Detect which cell encompasses the target text, then output its [X, Y] center coordinate. 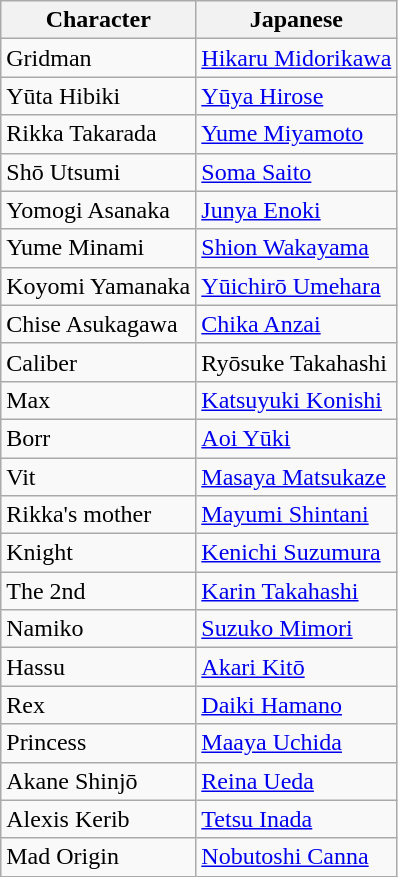
Reina Ueda [296, 781]
Daiki Hamano [296, 705]
The 2nd [98, 591]
Hikaru Midorikawa [296, 58]
Borr [98, 438]
Alexis Kerib [98, 819]
Yūya Hirose [296, 96]
Namiko [98, 629]
Karin Takahashi [296, 591]
Ryōsuke Takahashi [296, 362]
Yomogi Asanaka [98, 210]
Akane Shinjō [98, 781]
Rex [98, 705]
Tetsu Inada [296, 819]
Vit [98, 477]
Kenichi Suzumura [296, 553]
Hassu [98, 667]
Princess [98, 743]
Japanese [296, 20]
Katsuyuki Konishi [296, 400]
Yūichirō Umehara [296, 286]
Soma Saito [296, 172]
Masaya Matsukaze [296, 477]
Aoi Yūki [296, 438]
Shō Utsumi [98, 172]
Suzuko Mimori [296, 629]
Rikka's mother [98, 515]
Maaya Uchida [296, 743]
Akari Kitō [296, 667]
Max [98, 400]
Yume Minami [98, 248]
Knight [98, 553]
Chika Anzai [296, 324]
Mad Origin [98, 857]
Yūta Hibiki [98, 96]
Rikka Takarada [98, 134]
Caliber [98, 362]
Gridman [98, 58]
Koyomi Yamanaka [98, 286]
Junya Enoki [296, 210]
Chise Asukagawa [98, 324]
Shion Wakayama [296, 248]
Yume Miyamoto [296, 134]
Nobutoshi Canna [296, 857]
Mayumi Shintani [296, 515]
Character [98, 20]
